Return (X, Y) of the center of cell containing provided text 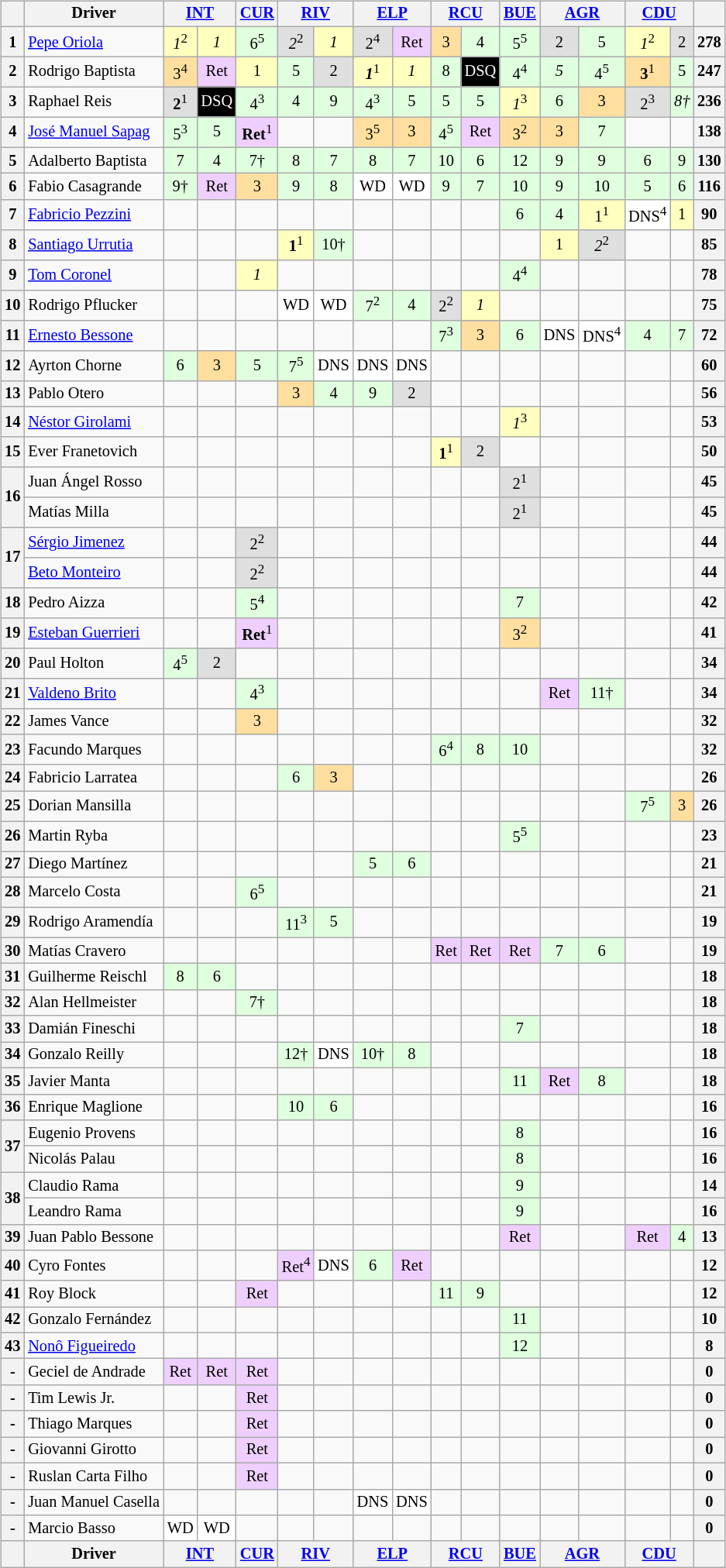
Juan Manuel Casella (94, 1502)
37 (12, 1147)
Ever Franetovich (94, 452)
Leandro Rama (94, 1212)
Cyro Fontes (94, 1266)
9† (181, 187)
Pepe Oriola (94, 42)
Tim Lewis Jr. (94, 1398)
90 (709, 214)
138 (709, 132)
Marcelo Costa (94, 892)
Valdeno Brito (94, 693)
130 (709, 160)
50 (709, 452)
27 (12, 864)
20 (12, 663)
Geciel de Andrade (94, 1372)
Ernesto Bessone (94, 335)
33 (12, 1029)
113 (296, 922)
Fabio Casagrande (94, 187)
39 (12, 1237)
Martin Ryba (94, 837)
Fabricio Pezzini (94, 214)
Alan Hellmeister (94, 1002)
15 (12, 452)
Dorian Mansilla (94, 806)
Matías Milla (94, 513)
Sérgio Jimenez (94, 542)
Rodrigo Baptista (94, 71)
Ruslan Carta Filho (94, 1476)
Nonô Figueiredo (94, 1346)
Enrique Maglione (94, 1107)
Marcio Basso (94, 1528)
11† (601, 693)
17 (12, 558)
Nicolás Palau (94, 1159)
Ayrton Chorne (94, 366)
60 (709, 366)
Guilherme Reischl (94, 977)
Giovanni Girotto (94, 1450)
Pedro Aizza (94, 603)
278 (709, 42)
José Manuel Sapag (94, 132)
29 (12, 922)
36 (12, 1107)
Ret4 (296, 1266)
Rodrigo Pflucker (94, 305)
78 (709, 274)
Tom Coronel (94, 274)
Gonzalo Fernández (94, 1320)
8† (682, 102)
Raphael Reis (94, 102)
40 (12, 1266)
Néstor Girolami (94, 421)
64 (446, 750)
James Vance (94, 721)
Juan Ángel Rosso (94, 482)
28 (12, 892)
236 (709, 102)
38 (12, 1198)
Eugenio Provens (94, 1133)
Facundo Marques (94, 750)
Javier Manta (94, 1081)
54 (257, 603)
116 (709, 187)
Matías Cravero (94, 951)
Thiago Marques (94, 1424)
12† (296, 1055)
Pablo Otero (94, 394)
Damián Fineschi (94, 1029)
Adalberto Baptista (94, 160)
Roy Block (94, 1294)
Esteban Guerrieri (94, 632)
Juan Pablo Bessone (94, 1237)
Rodrigo Aramendía (94, 922)
Claudio Rama (94, 1185)
247 (709, 71)
25 (12, 806)
73 (446, 335)
56 (709, 394)
85 (709, 245)
Paul Holton (94, 663)
Fabricio Larratea (94, 778)
Gonzalo Reilly (94, 1055)
Diego Martínez (94, 864)
Santiago Urrutia (94, 245)
30 (12, 951)
Beto Monteiro (94, 573)
